Return (x, y) of the center of cell containing provided text 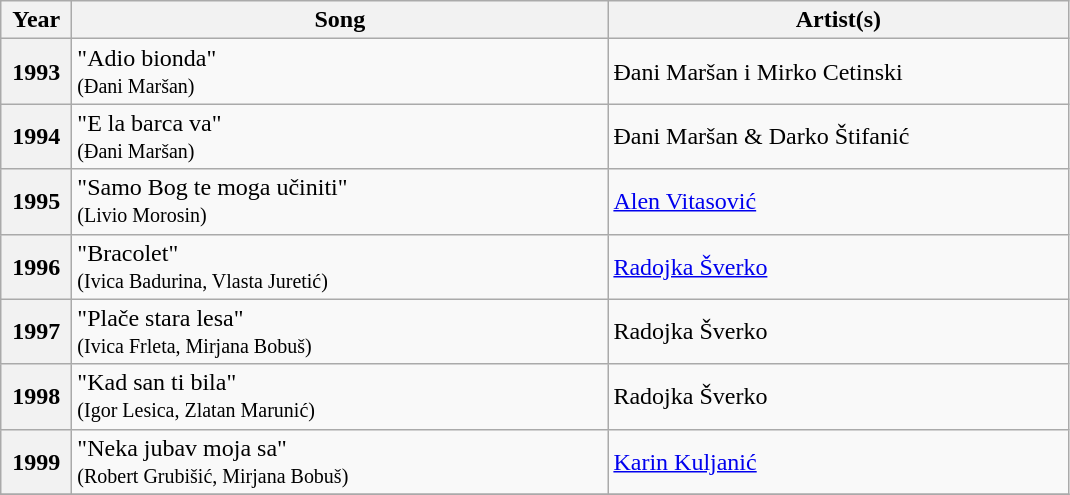
1998 (36, 396)
1993 (36, 72)
Đani Maršan i Mirko Cetinski (838, 72)
"Adio bionda"(Đani Maršan) (340, 72)
1994 (36, 136)
Year (36, 20)
Đani Maršan & Darko Štifanić (838, 136)
"Bracolet"(Ivica Badurina, Vlasta Juretić) (340, 266)
Karin Kuljanić (838, 462)
"Plače stara lesa"(Ivica Frleta, Mirjana Bobuš) (340, 332)
"E la barca va"(Đani Maršan) (340, 136)
Artist(s) (838, 20)
1999 (36, 462)
"Neka jubav moja sa"(Robert Grubišić, Mirjana Bobuš) (340, 462)
1997 (36, 332)
"Kad san ti bila"(Igor Lesica, Zlatan Marunić) (340, 396)
1996 (36, 266)
"Samo Bog te moga učiniti"(Livio Morosin) (340, 202)
1995 (36, 202)
Alen Vitasović (838, 202)
Song (340, 20)
